Locate the cell with the specified text and output its (x, y) center coordinate. 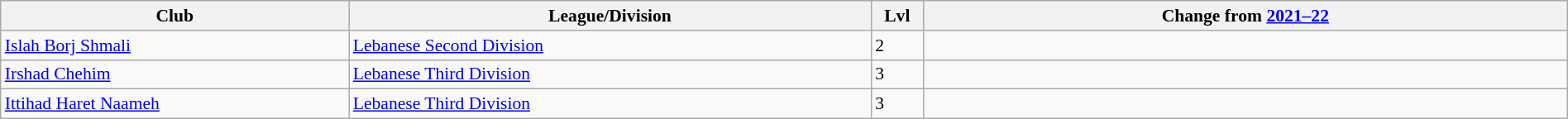
Ittihad Haret Naameh (175, 104)
Lvl (896, 16)
Club (175, 16)
Change from 2021–22 (1245, 16)
2 (896, 45)
League/Division (610, 16)
Islah Borj Shmali (175, 45)
Lebanese Second Division (610, 45)
Irshad Chehim (175, 74)
